Capture the cell that displays the provided text and extract its [x, y] central coordinate. 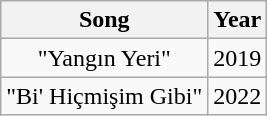
"Yangın Yeri" [104, 58]
2022 [238, 96]
Year [238, 20]
"Bi' Hiçmişim Gibi" [104, 96]
Song [104, 20]
2019 [238, 58]
